Identify which cell holds the provided text, then report its (x, y) central coordinate. 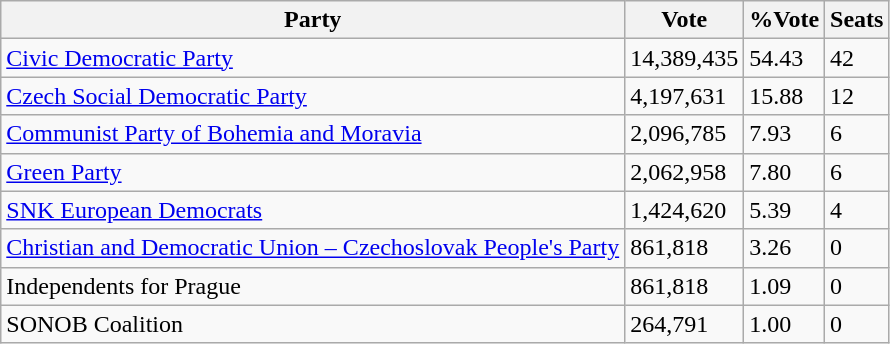
14,389,435 (684, 58)
1.09 (784, 286)
264,791 (684, 324)
Civic Democratic Party (313, 58)
7.93 (784, 134)
1.00 (784, 324)
4 (857, 210)
1,424,620 (684, 210)
Czech Social Democratic Party (313, 96)
2,062,958 (684, 172)
Vote (684, 20)
Green Party (313, 172)
Independents for Prague (313, 286)
Christian and Democratic Union – Czechoslovak People's Party (313, 248)
15.88 (784, 96)
Seats (857, 20)
2,096,785 (684, 134)
Communist Party of Bohemia and Moravia (313, 134)
4,197,631 (684, 96)
SONOB Coalition (313, 324)
54.43 (784, 58)
SNK European Democrats (313, 210)
3.26 (784, 248)
Party (313, 20)
%Vote (784, 20)
5.39 (784, 210)
12 (857, 96)
42 (857, 58)
7.80 (784, 172)
